Scan for the cell matching the given text and deliver its (x, y) coordinate at center. 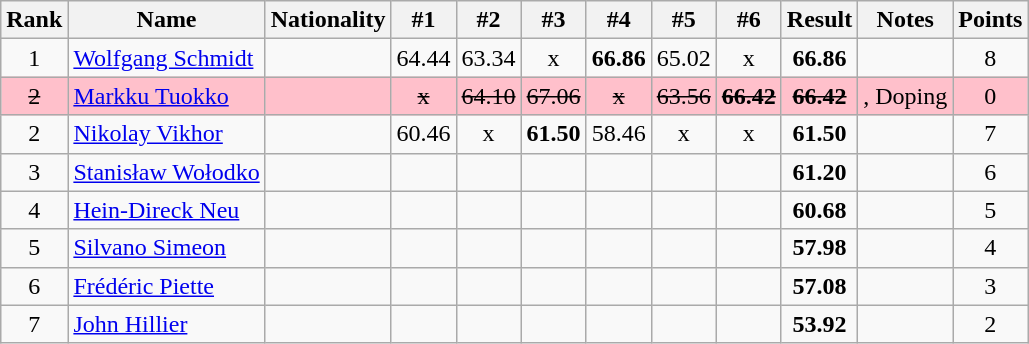
1 (34, 58)
Nationality (328, 20)
Frédéric Piette (166, 286)
57.08 (819, 286)
Rank (34, 20)
#1 (424, 20)
#3 (554, 20)
64.10 (488, 96)
Stanisław Wołodko (166, 172)
Wolfgang Schmidt (166, 58)
Name (166, 20)
Silvano Simeon (166, 248)
#5 (684, 20)
58.46 (618, 134)
61.20 (819, 172)
Hein-Direck Neu (166, 210)
53.92 (819, 324)
60.68 (819, 210)
57.98 (819, 248)
, Doping (906, 96)
63.34 (488, 58)
8 (990, 58)
#4 (618, 20)
Notes (906, 20)
Points (990, 20)
60.46 (424, 134)
65.02 (684, 58)
Result (819, 20)
#2 (488, 20)
Nikolay Vikhor (166, 134)
0 (990, 96)
63.56 (684, 96)
64.44 (424, 58)
67.06 (554, 96)
#6 (748, 20)
Markku Tuokko (166, 96)
John Hillier (166, 324)
